Find where the given text appears and provide that cell's center as (X, Y) coordinate. 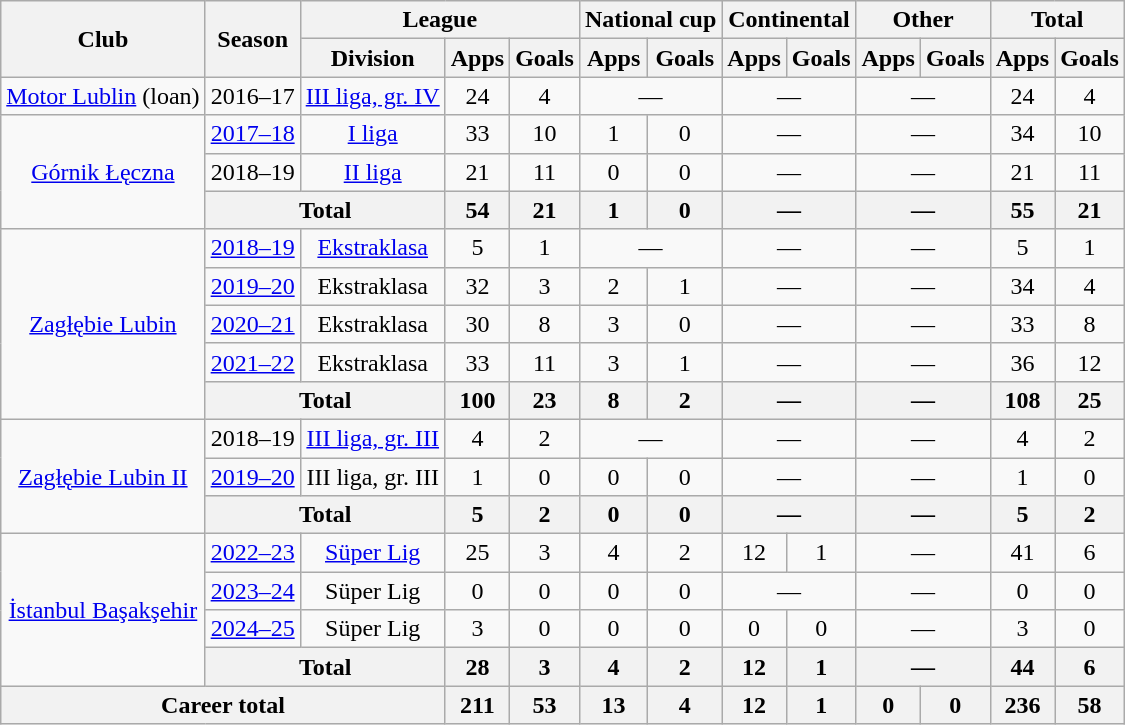
Division (372, 58)
32 (477, 286)
2016–17 (252, 96)
III liga, gr. IV (372, 96)
2022–23 (252, 553)
Zagłębie Lubin (103, 324)
2017–18 (252, 134)
108 (1022, 400)
41 (1022, 553)
28 (477, 667)
23 (545, 400)
National cup (650, 20)
44 (1022, 667)
2024–25 (252, 629)
Górnik Łęczna (103, 172)
2021–22 (252, 362)
Continental (789, 20)
30 (477, 324)
55 (1022, 210)
Club (103, 39)
58 (1090, 705)
2020–21 (252, 324)
2023–24 (252, 591)
53 (545, 705)
Career total (223, 705)
36 (1022, 362)
İstanbul Başakşehir (103, 610)
Season (252, 39)
II liga (372, 172)
54 (477, 210)
100 (477, 400)
236 (1022, 705)
League (440, 20)
211 (477, 705)
Other (923, 20)
13 (613, 705)
Motor Lublin (loan) (103, 96)
I liga (372, 134)
Zagłębie Lubin II (103, 476)
